For the text-containing cell, return its midpoint in [x, y] coordinate format. 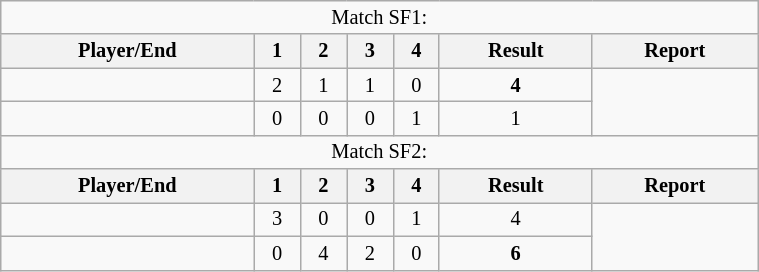
Match SF1: [380, 17]
Match SF2: [380, 152]
6 [515, 253]
